Pinpoint the cell where the given text exists, returning its [x, y] midpoint coordinate. 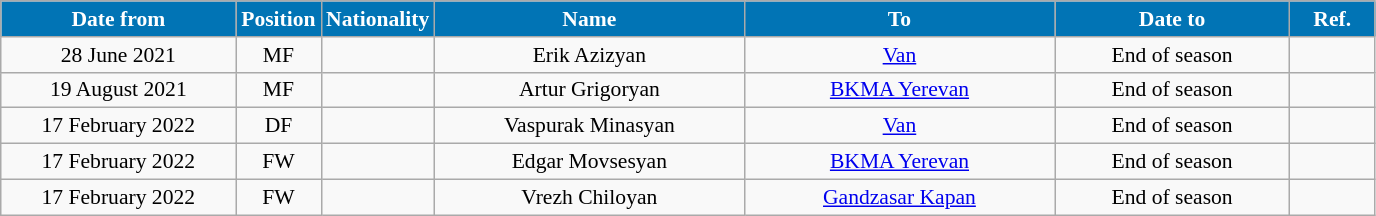
DF [278, 126]
Vaspurak Minasyan [589, 126]
19 August 2021 [118, 90]
Edgar Movsesyan [589, 162]
Erik Azizyan [589, 55]
Vrezh Chiloyan [589, 197]
Name [589, 19]
Date to [1172, 19]
28 June 2021 [118, 55]
To [899, 19]
Gandzasar Kapan [899, 197]
Position [278, 19]
Ref. [1332, 19]
Artur Grigoryan [589, 90]
Date from [118, 19]
Nationality [378, 19]
